Return the [x, y] coordinate for the center point of the cell that contains the specified text.  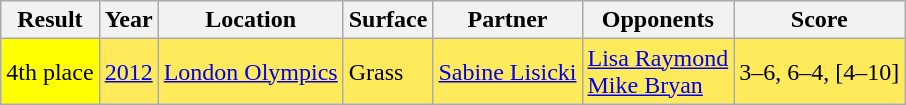
Lisa Raymond Mike Bryan [658, 72]
Year [128, 20]
3–6, 6–4, [4–10] [820, 72]
Surface [388, 20]
4th place [50, 72]
Sabine Lisicki [508, 72]
Partner [508, 20]
London Olympics [250, 72]
Grass [388, 72]
Location [250, 20]
Opponents [658, 20]
Result [50, 20]
2012 [128, 72]
Score [820, 20]
